Determine the [X, Y] coordinate at the center of the cell enclosing the given text.  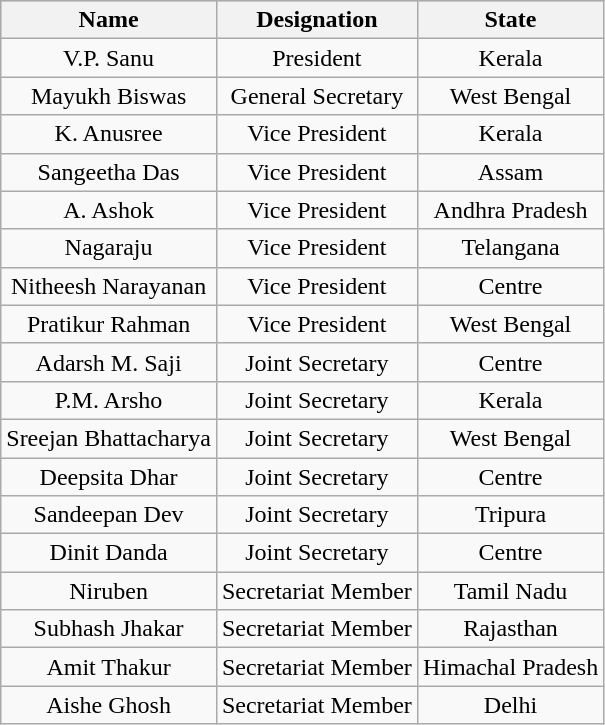
Niruben [109, 591]
Deepsita Dhar [109, 477]
Designation [316, 20]
Telangana [510, 248]
Assam [510, 172]
President [316, 58]
General Secretary [316, 96]
A. Ashok [109, 210]
K. Anusree [109, 134]
Sandeepan Dev [109, 515]
Sreejan Bhattacharya [109, 438]
V.P. Sanu [109, 58]
Tripura [510, 515]
Tamil Nadu [510, 591]
Amit Thakur [109, 667]
Delhi [510, 705]
Aishe Ghosh [109, 705]
Mayukh Biswas [109, 96]
P.M. Arsho [109, 400]
Adarsh M. Saji [109, 362]
Nagaraju [109, 248]
State [510, 20]
Himachal Pradesh [510, 667]
Nitheesh Narayanan [109, 286]
Sangeetha Das [109, 172]
Andhra Pradesh [510, 210]
Rajasthan [510, 629]
Name [109, 20]
Dinit Danda [109, 553]
Subhash Jhakar [109, 629]
Pratikur Rahman [109, 324]
